Locate the cell with the specified text and output its [X, Y] center coordinate. 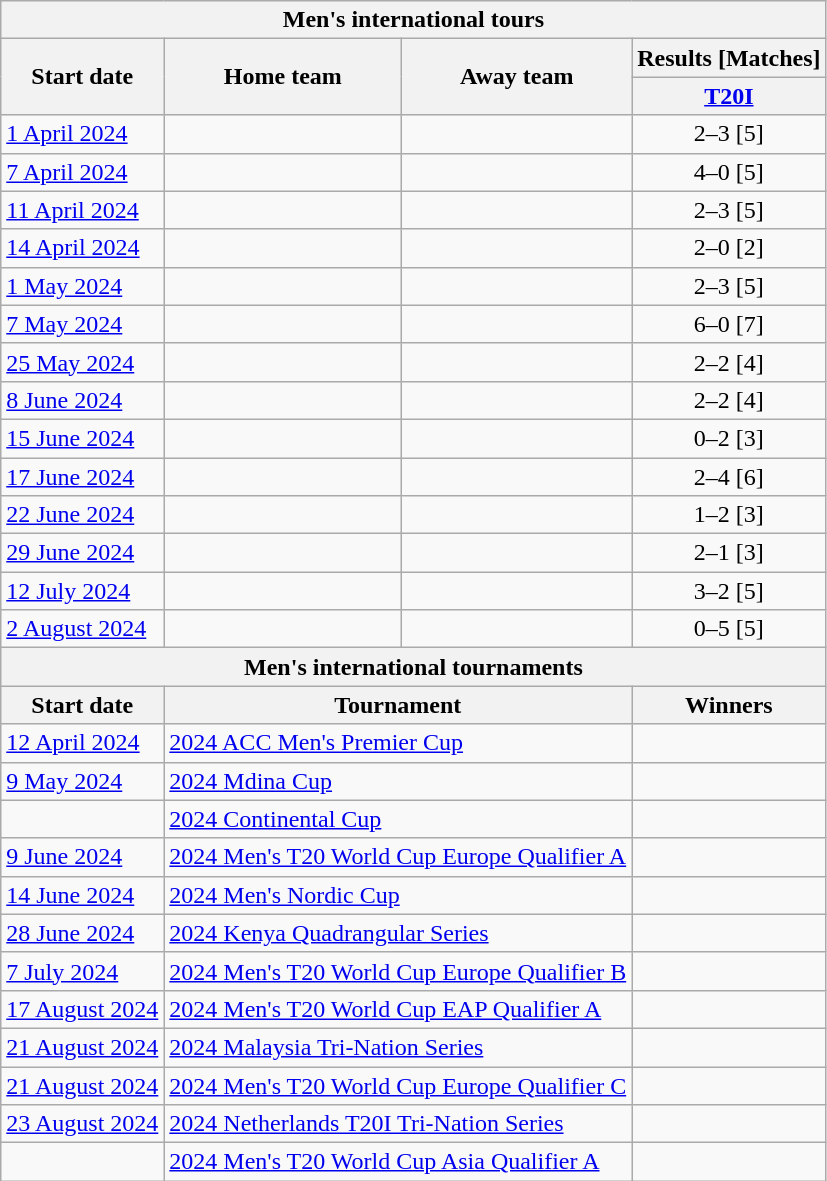
T20I [729, 96]
7 May 2024 [82, 324]
0–2 [3] [729, 438]
28 June 2024 [82, 933]
2024 Men's T20 World Cup EAP Qualifier A [398, 1009]
2024 Kenya Quadrangular Series [398, 933]
Home team [283, 77]
Away team [517, 77]
12 July 2024 [82, 591]
4–0 [5] [729, 172]
17 August 2024 [82, 1009]
2–4 [6] [729, 477]
7 April 2024 [82, 172]
2024 Men's T20 World Cup Europe Qualifier C [398, 1085]
2024 Men's T20 World Cup Europe Qualifier B [398, 971]
2024 ACC Men's Premier Cup [398, 743]
2024 Mdina Cup [398, 781]
9 May 2024 [82, 781]
Men's international tournaments [414, 667]
29 June 2024 [82, 553]
9 June 2024 [82, 857]
Tournament [398, 705]
2024 Malaysia Tri-Nation Series [398, 1047]
2024 Men's T20 World Cup Europe Qualifier A [398, 857]
1–2 [3] [729, 515]
1 April 2024 [82, 134]
3–2 [5] [729, 591]
7 July 2024 [82, 971]
2–1 [3] [729, 553]
15 June 2024 [82, 438]
Men's international tours [414, 20]
6–0 [7] [729, 324]
0–5 [5] [729, 629]
2024 Continental Cup [398, 819]
2 August 2024 [82, 629]
12 April 2024 [82, 743]
14 June 2024 [82, 895]
Results [Matches] [729, 58]
25 May 2024 [82, 362]
1 May 2024 [82, 286]
23 August 2024 [82, 1124]
2024 Men's T20 World Cup Asia Qualifier A [398, 1162]
2024 Men's Nordic Cup [398, 895]
Winners [729, 705]
2024 Netherlands T20I Tri-Nation Series [398, 1124]
17 June 2024 [82, 477]
11 April 2024 [82, 210]
14 April 2024 [82, 248]
22 June 2024 [82, 515]
8 June 2024 [82, 400]
2–0 [2] [729, 248]
